From the cell containing the given text, extract its center point as [X, Y] coordinate. 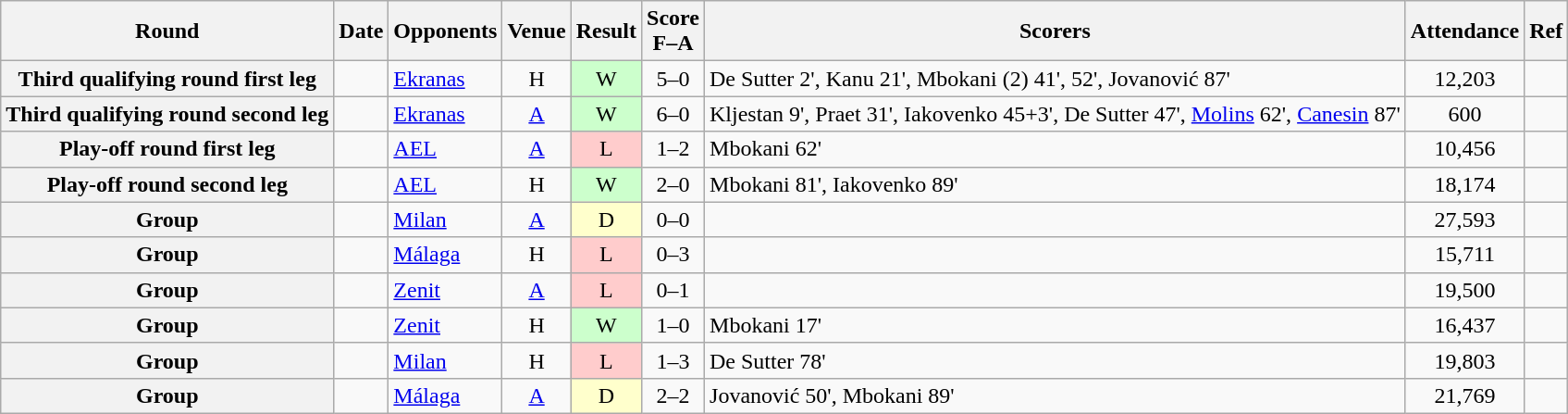
De Sutter 2', Kanu 21', Mbokani (2) 41', 52', Jovanović 87' [1056, 79]
0–0 [673, 220]
ScoreF–A [673, 31]
21,769 [1464, 395]
Mbokani 81', Iakovenko 89' [1056, 184]
Mbokani 62' [1056, 149]
15,711 [1464, 255]
Mbokani 17' [1056, 325]
Third qualifying round first leg [167, 79]
2–2 [673, 395]
19,500 [1464, 290]
Kljestan 9', Praet 31', Iakovenko 45+3', De Sutter 47', Molins 62', Canesin 87' [1056, 114]
18,174 [1464, 184]
Date [361, 31]
6–0 [673, 114]
1–2 [673, 149]
10,456 [1464, 149]
27,593 [1464, 220]
Attendance [1464, 31]
Play-off round first leg [167, 149]
Third qualifying round second leg [167, 114]
12,203 [1464, 79]
Jovanović 50', Mbokani 89' [1056, 395]
Venue [537, 31]
5–0 [673, 79]
0–3 [673, 255]
Ref [1547, 31]
19,803 [1464, 360]
Scorers [1056, 31]
16,437 [1464, 325]
1–3 [673, 360]
De Sutter 78' [1056, 360]
Round [167, 31]
Play-off round second leg [167, 184]
Result [606, 31]
1–0 [673, 325]
Opponents [446, 31]
2–0 [673, 184]
0–1 [673, 290]
600 [1464, 114]
